Capture the cell that displays the provided text and extract its [X, Y] central coordinate. 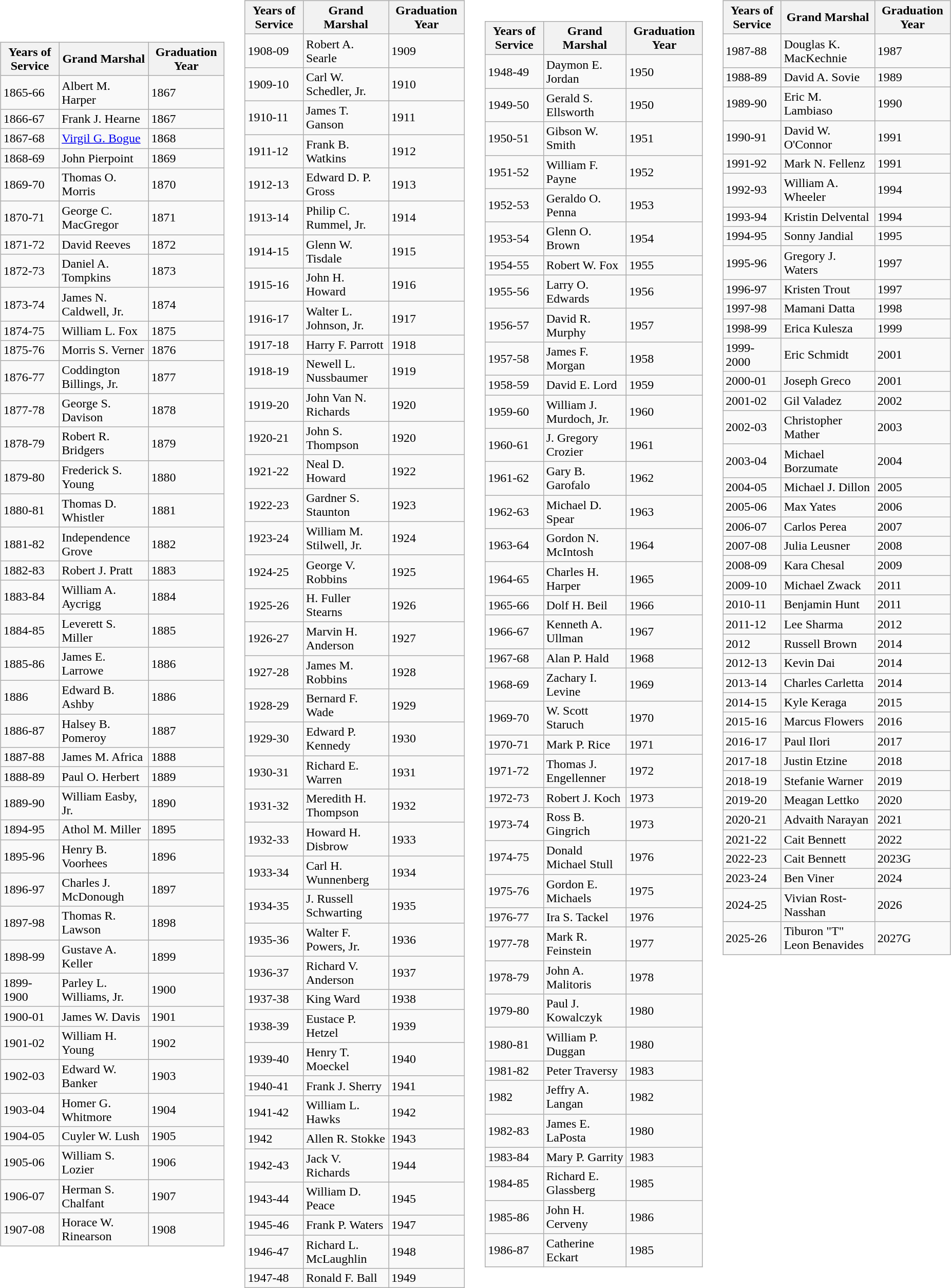
1934 [427, 872]
2010-11 [752, 605]
1955-56 [515, 292]
Harry F. Parrott [346, 345]
James M. Robbins [346, 672]
1898-99 [30, 957]
1959 [664, 385]
1898 [186, 923]
1937 [427, 973]
2021-22 [752, 839]
2002 [912, 401]
1954 [664, 238]
2011-12 [752, 624]
James E. LaPosta [585, 1130]
1889-90 [30, 804]
Erica Kulesza [828, 328]
William L. Hawks [346, 1112]
Newell L. Nussbaumer [346, 371]
James E. Larrowe [104, 664]
2020 [912, 800]
Cuyler W. Lush [104, 1136]
1933-34 [274, 872]
1885 [186, 630]
1933 [427, 839]
Christopher Mather [828, 427]
John H. Cerveny [585, 1217]
Gary B. Garofalo [585, 479]
1941-42 [274, 1112]
1968-69 [515, 684]
1916-17 [274, 319]
Horace W. Rinearson [104, 1230]
2015-16 [752, 722]
Alan P. Hald [585, 658]
1989-90 [752, 104]
James F. Morgan [585, 359]
1967-68 [515, 658]
1887 [186, 731]
Mark N. Fellenz [828, 164]
1923 [427, 505]
Gil Valadez [828, 401]
1872-73 [30, 271]
1883-84 [30, 597]
1922-23 [274, 505]
Henry T. Moeckel [346, 1059]
1916 [427, 285]
Kevin Dai [828, 663]
1954-55 [515, 265]
1963 [664, 512]
Gregory J. Waters [828, 263]
1950-51 [515, 139]
1897 [186, 890]
1998 [912, 309]
2005 [912, 487]
1958 [664, 359]
1956-57 [515, 325]
Glenn O. Brown [585, 238]
W. Scott Staruch [585, 718]
1946-47 [274, 1252]
Frank B. Watkins [346, 151]
Daymon E. Jordan [585, 72]
King Ward [346, 999]
1944 [427, 1165]
William D. Peace [346, 1199]
Edward B. Ashby [104, 698]
1903-04 [30, 1110]
Peter Traversy [585, 1071]
Michael J. Dillon [828, 487]
1966-67 [515, 632]
Paul J. Kowalczyk [585, 1011]
Meagan Lettko [828, 800]
1979-80 [515, 1011]
1913 [427, 185]
1915-16 [274, 285]
1959-60 [515, 411]
J. Russell Schwarting [346, 906]
1999-2000 [752, 354]
1930 [427, 739]
1958-59 [515, 385]
Gordon N. McIntosh [585, 546]
1953 [664, 206]
1970 [664, 718]
James N. Caldwell, Jr. [104, 304]
1969 [664, 684]
Charles H. Harper [585, 578]
2016 [912, 722]
1879 [186, 444]
2007-08 [752, 546]
Vivian Rost-Nasshan [828, 905]
1937-38 [274, 999]
1938 [427, 999]
1952-53 [515, 206]
1986 [664, 1217]
Thomas R. Lawson [104, 923]
1910 [427, 84]
1957 [664, 325]
Edward D. P. Gross [346, 185]
1940-41 [274, 1086]
1977-78 [515, 944]
James T. Ganson [346, 117]
1882 [186, 544]
Gordon E. Michaels [585, 891]
Charles Carletta [828, 683]
1867-68 [30, 138]
1928-29 [274, 706]
2026 [912, 905]
1949 [427, 1278]
2003-04 [752, 460]
1896-97 [30, 890]
1962 [664, 479]
1949-50 [515, 105]
1873 [186, 271]
Benjamin Hunt [828, 605]
1991-92 [752, 164]
1899 [186, 957]
Mark R. Feinstein [585, 944]
1908 [186, 1230]
2020-21 [752, 819]
2009-10 [752, 585]
1969-70 [515, 718]
1967 [664, 632]
1960 [664, 411]
David W. O'Connor [828, 137]
1919 [427, 371]
1870-71 [30, 218]
1978-79 [515, 977]
David A. Sovie [828, 77]
Glenn W. Tisdale [346, 252]
2009 [912, 566]
Robert W. Fox [585, 265]
2022-23 [752, 859]
1971 [664, 744]
Paul Ilori [828, 741]
1869 [186, 158]
1900-01 [30, 1016]
William S. Lozier [104, 1163]
1913-14 [274, 218]
Zachary I. Levine [585, 684]
1993-94 [752, 217]
1877 [186, 377]
2006 [912, 507]
1912 [427, 151]
Edward W. Banker [104, 1076]
George C. MacGregor [104, 218]
2014-15 [752, 702]
1932 [427, 806]
William A. Wheeler [828, 190]
2018 [912, 761]
J. Gregory Crozier [585, 445]
1961-62 [515, 479]
Eric M. Lambiaso [828, 104]
Richard E. Glassberg [585, 1184]
1907-08 [30, 1230]
2013-14 [752, 683]
Marcus Flowers [828, 722]
1995 [912, 236]
1874 [186, 304]
1973-74 [515, 824]
1948 [427, 1252]
1926 [427, 605]
1963-64 [515, 546]
Mark P. Rice [585, 744]
1945-46 [274, 1225]
David Reeves [104, 245]
2025-26 [752, 938]
John S. Thompson [346, 438]
William H. Young [104, 1043]
John H. Howard [346, 285]
1872 [186, 245]
1947-48 [274, 1278]
1931-32 [274, 806]
1911-12 [274, 151]
Robert R. Bridgers [104, 444]
1984-85 [515, 1184]
1962-63 [515, 512]
1889 [186, 777]
1999 [912, 328]
William M. Stilwell, Jr. [346, 538]
1865-66 [30, 92]
1924 [427, 538]
William P. Duggan [585, 1044]
Stefanie Warner [828, 780]
Daniel A. Tompkins [104, 271]
1927-28 [274, 672]
1890 [186, 804]
Bernard F. Wade [346, 706]
Gustave A. Keller [104, 957]
Jeffry A. Langan [585, 1097]
1914-15 [274, 252]
1875-76 [30, 350]
Virgil G. Bogue [104, 138]
Richard E. Warren [346, 773]
1873-74 [30, 304]
1894-95 [30, 830]
1922 [427, 472]
2024-25 [752, 905]
1930-31 [274, 773]
2001-02 [752, 401]
1897-98 [30, 923]
2015 [912, 702]
1901-02 [30, 1043]
1911 [427, 117]
1990 [912, 104]
1888 [186, 757]
1878 [186, 410]
Sonny Jandial [828, 236]
Frank P. Waters [346, 1225]
1888-89 [30, 777]
David R. Murphy [585, 325]
1985-86 [515, 1217]
1895 [186, 830]
1947 [427, 1225]
1934-35 [274, 906]
1961 [664, 445]
1953-54 [515, 238]
Gerald S. Ellsworth [585, 105]
Mary P. Garrity [585, 1157]
Neal D. Howard [346, 472]
John Van N. Richards [346, 405]
1871 [186, 218]
1881 [186, 511]
Catherine Eckart [585, 1250]
Eric Schmidt [828, 354]
1884 [186, 597]
1980-81 [515, 1044]
Richard V. Anderson [346, 973]
1878-79 [30, 444]
1885-86 [30, 664]
Douglas K. MacKechnie [828, 50]
1868-69 [30, 158]
2017-18 [752, 761]
1905 [186, 1136]
Thomas J. Engellenner [585, 771]
1895-96 [30, 856]
2024 [912, 879]
1952 [664, 172]
1931 [427, 773]
1932-33 [274, 839]
1905-06 [30, 1163]
1906-07 [30, 1196]
1909-10 [274, 84]
1925-26 [274, 605]
2002-03 [752, 427]
1927 [427, 638]
Edward P. Kennedy [346, 739]
1966 [664, 605]
1904-05 [30, 1136]
Carl W. Schedler, Jr. [346, 84]
1902 [186, 1043]
1987 [912, 50]
Gibson W. Smith [585, 139]
Allen R. Stokke [346, 1138]
1936-37 [274, 973]
David E. Lord [585, 385]
1965 [664, 578]
2004 [912, 460]
Carl H. Wunnenberg [346, 872]
1998-99 [752, 328]
1995-96 [752, 263]
1974-75 [515, 857]
Joseph Greco [828, 381]
1929 [427, 706]
Ira S. Tackel [585, 918]
Paul O. Herbert [104, 777]
Donald Michael Stull [585, 857]
1940 [427, 1059]
Robert A. Searle [346, 50]
2016-17 [752, 741]
1880-81 [30, 511]
2000-01 [752, 381]
1874-75 [30, 331]
1881-82 [30, 544]
1906 [186, 1163]
1968 [664, 658]
1996-97 [752, 289]
1868 [186, 138]
1914 [427, 218]
George S. Davison [104, 410]
1981-82 [515, 1071]
1935 [427, 906]
1948-49 [515, 72]
1899-1900 [30, 990]
Morris S. Verner [104, 350]
Geraldo O. Penna [585, 206]
Mamani Datta [828, 309]
1971-72 [515, 771]
George V. Robbins [346, 571]
Thomas D. Whistler [104, 511]
1921-22 [274, 472]
1880 [186, 477]
H. Fuller Stearns [346, 605]
1915 [427, 252]
Albert M. Harper [104, 92]
1986-87 [515, 1250]
Michael Borzumate [828, 460]
1976-77 [515, 918]
1909 [427, 50]
Ben Viner [828, 879]
1970-71 [515, 744]
Henry B. Voorhees [104, 856]
1869-70 [30, 185]
1992-93 [752, 190]
1989 [912, 77]
Ross B. Gingrich [585, 824]
Russell Brown [828, 644]
2018-19 [752, 780]
Parley L. Williams, Jr. [104, 990]
Tiburon "T" Leon Benavides [828, 938]
Julia Leusner [828, 546]
1994-95 [752, 236]
1977 [664, 944]
2017 [912, 741]
1884-85 [30, 630]
1887-88 [30, 757]
1938-39 [274, 1025]
Eustace P. Hetzel [346, 1025]
Kyle Keraga [828, 702]
1936 [427, 939]
1951-52 [515, 172]
1964 [664, 546]
2021 [912, 819]
1972-73 [515, 797]
1945 [427, 1199]
2022 [912, 839]
1903 [186, 1076]
Halsey B. Pomeroy [104, 731]
James M. Africa [104, 757]
1918-19 [274, 371]
1939 [427, 1025]
1965-66 [515, 605]
William J. Murdoch, Jr. [585, 411]
1883 [186, 570]
1923-24 [274, 538]
1902-03 [30, 1076]
1912-13 [274, 185]
2003 [912, 427]
Athol M. Miller [104, 830]
James W. Davis [104, 1016]
Homer G. Whitmore [104, 1110]
Independence Grove [104, 544]
1871-72 [30, 245]
Philip C. Rummel, Jr. [346, 218]
Justin Etzine [828, 761]
Jack V. Richards [346, 1165]
1975-76 [515, 891]
1964-65 [515, 578]
Coddington Billings, Jr. [104, 377]
Kara Chesal [828, 566]
1929-30 [274, 739]
2008 [912, 546]
1935-36 [274, 939]
Max Yates [828, 507]
1870 [186, 185]
Frank J. Sherry [346, 1086]
Kristin Delvental [828, 217]
1943 [427, 1138]
1882-83 [30, 570]
Kristen Trout [828, 289]
Charles J. McDonough [104, 890]
1910-11 [274, 117]
Walter L. Johnson, Jr. [346, 319]
1908-09 [274, 50]
Thomas O. Morris [104, 185]
Ronald F. Ball [346, 1278]
1875 [186, 331]
2005-06 [752, 507]
1924-25 [274, 571]
2006-07 [752, 527]
1941 [427, 1086]
1982-83 [515, 1130]
1928 [427, 672]
1918 [427, 345]
1919-20 [274, 405]
1901 [186, 1016]
Richard L. McLaughlin [346, 1252]
1917-18 [274, 345]
Leverett S. Miller [104, 630]
Kenneth A. Ullman [585, 632]
1925 [427, 571]
1960-61 [515, 445]
Walter F. Powers, Jr. [346, 939]
1900 [186, 990]
Advaith Narayan [828, 819]
William A. Aycrigg [104, 597]
John Pierpoint [104, 158]
1956 [664, 292]
2004-05 [752, 487]
John A. Malitoris [585, 977]
1886-87 [30, 731]
1983-84 [515, 1157]
1879-80 [30, 477]
2019 [912, 780]
2023G [912, 859]
Meredith H. Thompson [346, 806]
2027G [912, 938]
1939-40 [274, 1059]
William L. Fox [104, 331]
William F. Payne [585, 172]
2008-09 [752, 566]
Michael D. Spear [585, 512]
1917 [427, 319]
1988-89 [752, 77]
Herman S. Chalfant [104, 1196]
1990-91 [752, 137]
Frederick S. Young [104, 477]
Dolf H. Beil [585, 605]
Robert J. Pratt [104, 570]
1920-21 [274, 438]
1896 [186, 856]
2012-13 [752, 663]
1942-43 [274, 1165]
1943-44 [274, 1199]
Howard H. Disbrow [346, 839]
1951 [664, 139]
1978 [664, 977]
Lee Sharma [828, 624]
1997-98 [752, 309]
2019-20 [752, 800]
William Easby, Jr. [104, 804]
1907 [186, 1196]
1866-67 [30, 119]
1987-88 [752, 50]
1955 [664, 265]
Gardner S. Staunton [346, 505]
1876-77 [30, 377]
1975 [664, 891]
1926-27 [274, 638]
Frank J. Hearne [104, 119]
2007 [912, 527]
Larry O. Edwards [585, 292]
Marvin H. Anderson [346, 638]
1877-78 [30, 410]
Michael Zwack [828, 585]
Carlos Perea [828, 527]
1957-58 [515, 359]
1876 [186, 350]
1904 [186, 1110]
Robert J. Koch [585, 797]
2023-24 [752, 879]
1972 [664, 771]
